Scan for the cell matching the given text and deliver its [X, Y] coordinate at center. 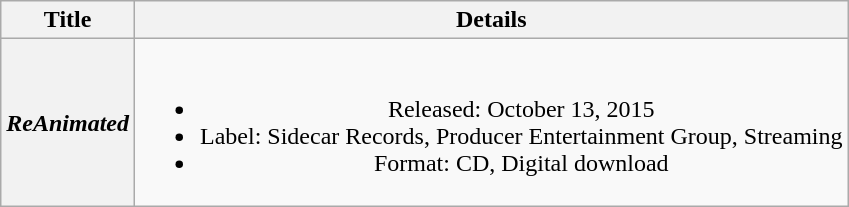
Details [491, 20]
Released: October 13, 2015Label: Sidecar Records, Producer Entertainment Group, StreamingFormat: CD, Digital download [491, 122]
ReAnimated [68, 122]
Title [68, 20]
